For the text-containing cell, return its midpoint in [x, y] coordinate format. 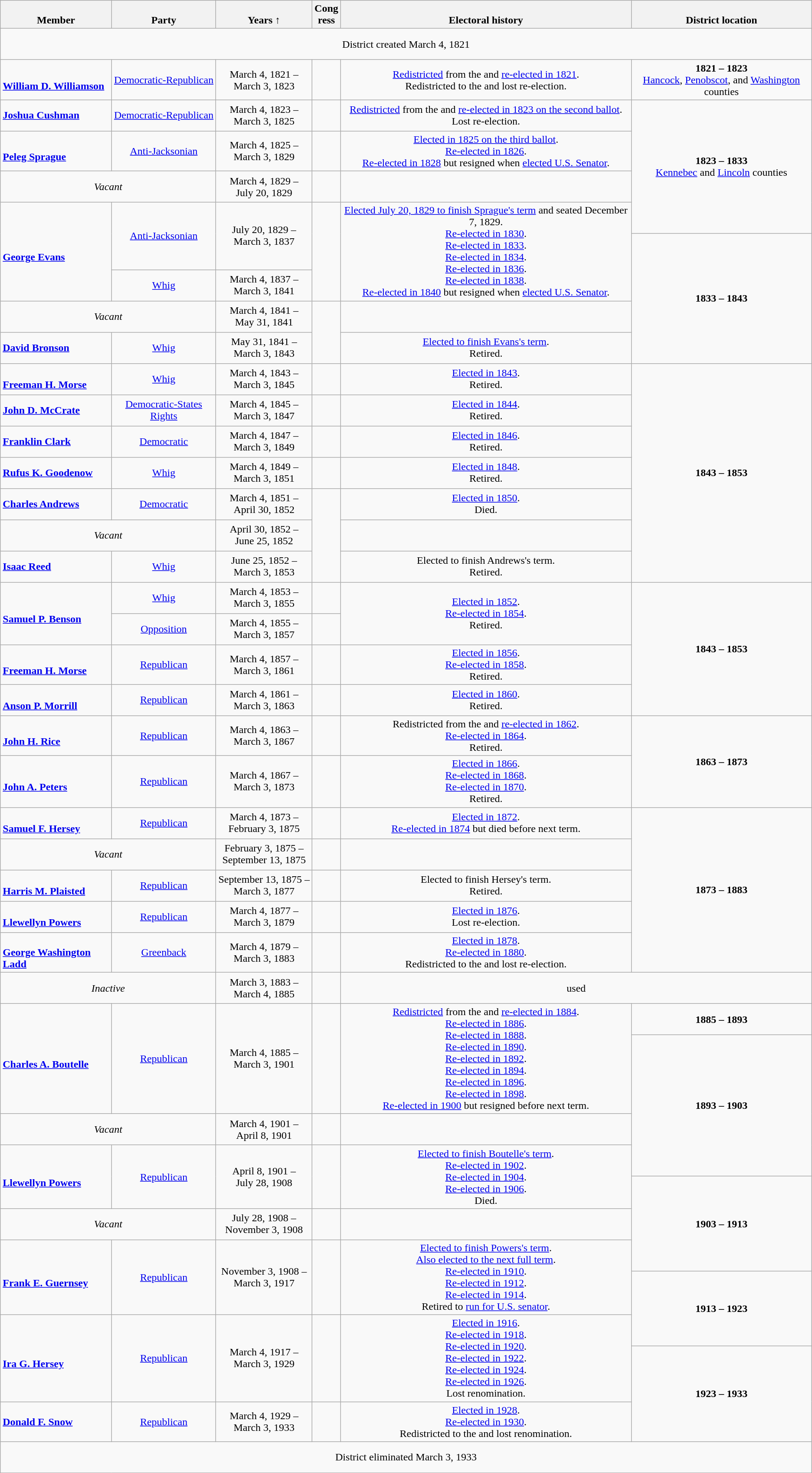
Elected to finish Evans's term.Retired. [486, 348]
March 4, 1867 –March 3, 1873 [264, 781]
Frank E. Guernsey [56, 1277]
1903 – 1913 [721, 1223]
Elected in 1860.Retired. [486, 700]
March 4, 1841 –May 31, 1841 [264, 316]
Member [56, 15]
March 4, 1837 –March 3, 1841 [264, 285]
Congress [327, 15]
Samuel P. Benson [56, 613]
1885 – 1893 [721, 1019]
Rufus K. Goodenow [56, 473]
February 3, 1875 –September 13, 1875 [264, 854]
George Washington Ladd [56, 952]
March 4, 1917 –March 3, 1929 [264, 1358]
Redistricted from the and re-elected in 1821.Redistricted to the and lost re-election. [486, 80]
March 4, 1855 –March 3, 1857 [264, 629]
Elected in 1825 on the third ballot.Re-elected in 1826.Re-elected in 1828 but resigned when elected U.S. Senator. [486, 151]
David Bronson [56, 348]
March 4, 1857 –March 3, 1861 [264, 664]
1893 – 1903 [721, 1105]
Inactive [108, 988]
March 4, 1901 –April 8, 1901 [264, 1129]
Elected in 1843.Retired. [486, 379]
George Evans [56, 252]
March 4, 1879 –March 3, 1883 [264, 952]
March 3, 1883 –March 4, 1885 [264, 988]
March 4, 1861 –March 3, 1863 [264, 700]
Elected in 1878.Re-elected in 1880.Redistricted to the and lost re-election. [486, 952]
Elected to finish Boutelle's term.Re-elected in 1902.Re-elected in 1904.Re-elected in 1906.Died. [486, 1177]
Elected in 1916.Re-elected in 1918.Re-elected in 1920.Re-elected in 1922.Re-elected in 1924.Re-elected in 1926.Lost renomination. [486, 1358]
District location [721, 15]
Charles Andrews [56, 504]
Elected in 1876.Lost re-election. [486, 917]
Elected to finish Andrews's term.Retired. [486, 566]
April 30, 1852 –June 25, 1852 [264, 535]
1833 – 1843 [721, 299]
June 25, 1852 –March 3, 1853 [264, 566]
March 4, 1843 –March 3, 1845 [264, 379]
Samuel F. Hersey [56, 823]
Elected in 1928.Re-elected in 1930.Redistricted to the and lost renomination. [486, 1422]
Elected in 1866.Re-elected in 1868.Re-elected in 1870.Retired. [486, 781]
Elected in 1856.Re-elected in 1858.Retired. [486, 664]
Years ↑ [264, 15]
July 28, 1908 –November 3, 1908 [264, 1224]
Harris M. Plaisted [56, 885]
Electoral history [486, 15]
March 4, 1829 –July 20, 1829 [264, 187]
March 4, 1851 –April 30, 1852 [264, 504]
1923 – 1933 [721, 1394]
District eliminated March 3, 1933 [406, 1457]
Elected in 1848.Retired. [486, 473]
Ira G. Hersey [56, 1358]
September 13, 1875 –March 3, 1877 [264, 885]
Elected in 1844.Retired. [486, 410]
1823 – 1833Kennebec and Lincoln counties [721, 167]
John D. McCrate [56, 410]
Elected in 1852.Re-elected in 1854.Retired. [486, 613]
Redistricted from the and re-elected in 1862.Re-elected in 1864.Retired. [486, 736]
Franklin Clark [56, 441]
April 8, 1901 –July 28, 1908 [264, 1177]
Isaac Reed [56, 566]
March 4, 1873 –February 3, 1875 [264, 823]
Elected in 1850.Died. [486, 504]
1873 – 1883 [721, 890]
William D. Williamson [56, 80]
Elected in 1872.Re-elected in 1874 but died before next term. [486, 823]
Redistricted from the and re-elected in 1823 on the second ballot.Lost re-election. [486, 115]
Joshua Cushman [56, 115]
John A. Peters [56, 781]
Democratic-States Rights [164, 410]
Party [164, 15]
Peleg Sprague [56, 151]
Greenback [164, 952]
used [576, 988]
March 4, 1877 –March 3, 1879 [264, 917]
Donald F. Snow [56, 1422]
March 4, 1929 –March 3, 1933 [264, 1422]
March 4, 1853 –March 3, 1855 [264, 598]
Elected in 1846.Retired. [486, 441]
Anson P. Morrill [56, 700]
Elected to finish Hersey's term.Retired. [486, 885]
1863 – 1873 [721, 761]
March 4, 1825 –March 3, 1829 [264, 151]
March 4, 1863 –March 3, 1867 [264, 736]
November 3, 1908 –March 3, 1917 [264, 1277]
March 4, 1845 –March 3, 1847 [264, 410]
July 20, 1829 –March 3, 1837 [264, 236]
March 4, 1823 –March 3, 1825 [264, 115]
John H. Rice [56, 736]
March 4, 1821 –March 3, 1823 [264, 80]
May 31, 1841 –March 3, 1843 [264, 348]
March 4, 1847 –March 3, 1849 [264, 441]
1913 – 1923 [721, 1308]
March 4, 1849 –March 3, 1851 [264, 473]
Opposition [164, 629]
1821 – 1823Hancock, Penobscot, and Washington counties [721, 80]
March 4, 1885 –March 3, 1901 [264, 1059]
Charles A. Boutelle [56, 1059]
District created March 4, 1821 [406, 44]
